Find where the given text appears and provide that cell's center as [x, y] coordinate. 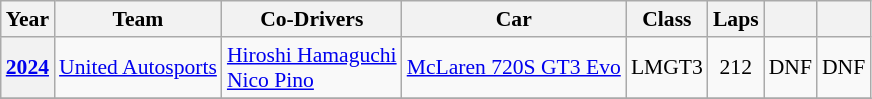
2024 [28, 68]
Car [514, 19]
Laps [736, 19]
Class [667, 19]
LMGT3 [667, 68]
Year [28, 19]
United Autosports [138, 68]
212 [736, 68]
Co-Drivers [312, 19]
Hiroshi Hamaguchi Nico Pino [312, 68]
Team [138, 19]
McLaren 720S GT3 Evo [514, 68]
